Identify which cell holds the provided text, then report its (X, Y) central coordinate. 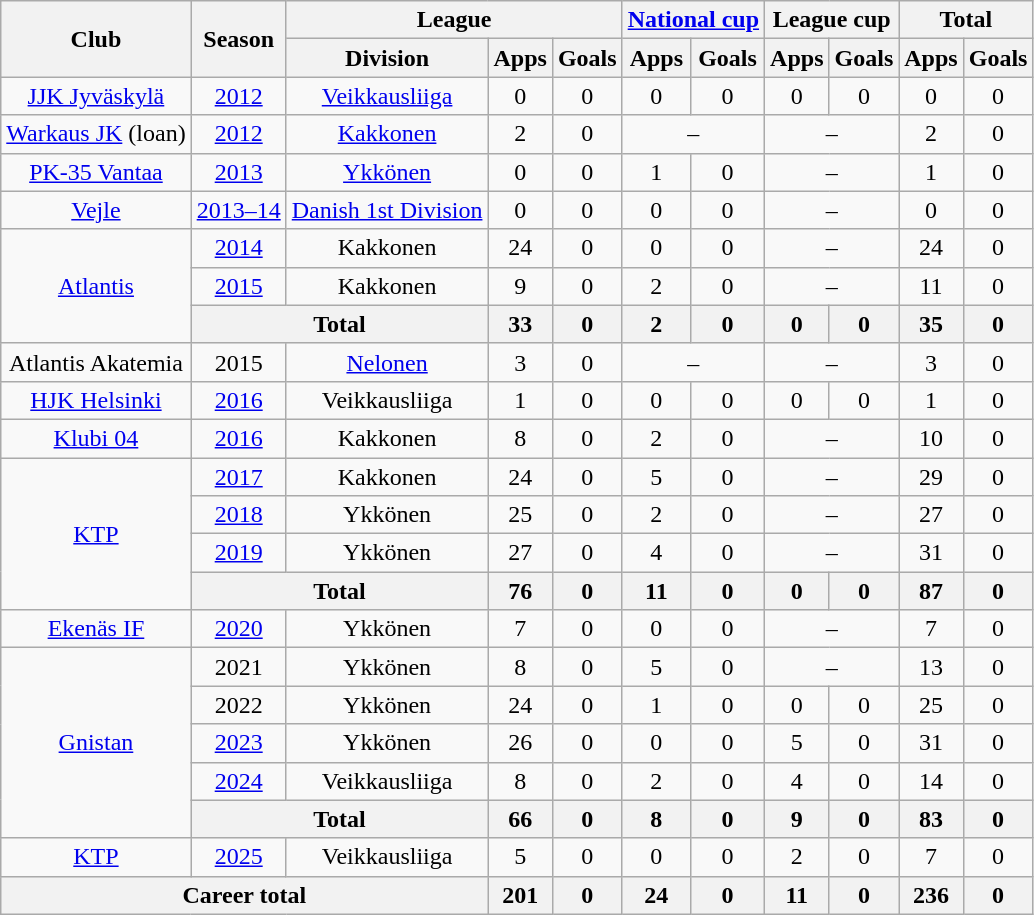
Nelonen (387, 362)
236 (931, 895)
2019 (238, 553)
29 (931, 477)
2021 (238, 667)
JJK Jyväskylä (96, 96)
26 (520, 743)
League cup (832, 20)
Gnistan (96, 743)
2022 (238, 705)
2017 (238, 477)
83 (931, 819)
2013 (238, 172)
League (454, 20)
Career total (244, 895)
35 (931, 324)
PK-35 Vantaa (96, 172)
Atlantis Akatemia (96, 362)
Klubi 04 (96, 438)
2018 (238, 515)
14 (931, 781)
National cup (693, 20)
Club (96, 39)
2014 (238, 248)
2023 (238, 743)
2020 (238, 629)
Vejle (96, 210)
Warkaus JK (loan) (96, 134)
66 (520, 819)
87 (931, 591)
2025 (238, 857)
Division (387, 58)
Ekenäs IF (96, 629)
13 (931, 667)
2024 (238, 781)
HJK Helsinki (96, 400)
Danish 1st Division (387, 210)
201 (520, 895)
2013–14 (238, 210)
Season (238, 39)
76 (520, 591)
10 (931, 438)
Atlantis (96, 286)
33 (520, 324)
